Pinpoint the cell where the given text exists, returning its (X, Y) midpoint coordinate. 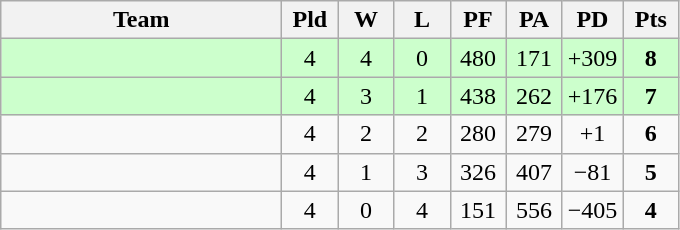
171 (534, 58)
280 (478, 134)
+176 (592, 96)
Pts (651, 20)
PD (592, 20)
PA (534, 20)
556 (534, 210)
151 (478, 210)
PF (478, 20)
438 (478, 96)
6 (651, 134)
262 (534, 96)
Pld (310, 20)
Team (142, 20)
+1 (592, 134)
−405 (592, 210)
407 (534, 172)
−81 (592, 172)
+309 (592, 58)
326 (478, 172)
5 (651, 172)
279 (534, 134)
L (422, 20)
W (366, 20)
7 (651, 96)
8 (651, 58)
480 (478, 58)
